Determine the [X, Y] coordinate at the center of the cell enclosing the given text.  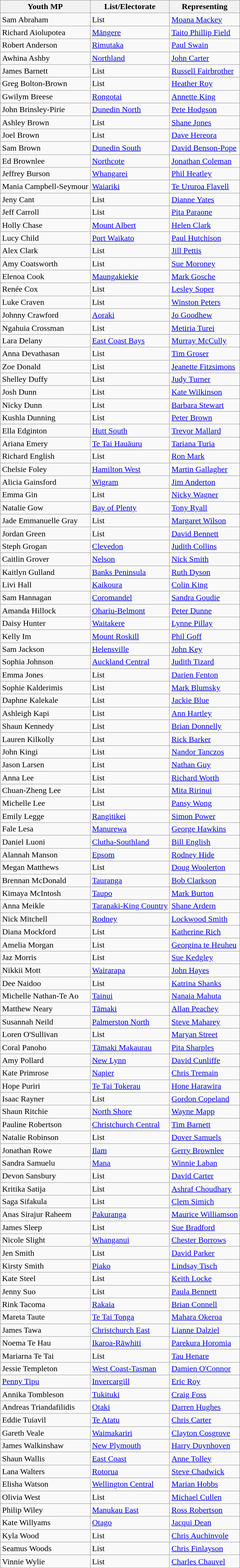
Christchurch Central [130, 1124]
Susannah Neild [45, 1022]
Amy Coatsworth [45, 264]
Keith Locke [205, 1279]
Tony Ryall [205, 508]
Clutha-Southland [130, 842]
Te Tai Tonga [130, 1317]
Jordan Green [45, 533]
Ella Edginton [45, 431]
Maryan Street [205, 1035]
Damien O'Connor [205, 1368]
Nick Mitchell [45, 919]
Dover Samuels [205, 1137]
Sam Jackson [45, 649]
James Tawa [45, 1330]
Ashley Brown [45, 122]
Rick Barker [205, 739]
Taranaki-King Country [130, 906]
Steve Chadwick [205, 1471]
Fale Lesa [45, 829]
Lucy Child [45, 238]
Heather Roy [205, 84]
Philip Wiley [45, 1510]
Bill English [205, 842]
Anas Sirajur Raheem [45, 1215]
Judith Collins [205, 546]
Daisy Hunter [45, 623]
Gareth Veale [45, 1433]
Wigram [130, 482]
Mana [130, 1163]
Tauranga [130, 880]
Mark Burton [205, 893]
Te Tai Hauāuru [130, 444]
Dianne Yates [205, 200]
Darren Hughes [205, 1407]
Shaun Kennedy [45, 726]
Mark Blumsky [205, 688]
Kirsty Smith [45, 1266]
Wellington Central [130, 1484]
Pete Hodgson [205, 109]
Alicia Gainsford [45, 482]
Mount Roskill [130, 636]
Awhina Ashby [45, 58]
Jen Smith [45, 1253]
Christchurch East [130, 1330]
Nandor Tanczos [205, 752]
Ikaroa-Rāwhiti [130, 1343]
Jenny Suo [45, 1292]
Waiariki [130, 187]
Te Ururoa Flavell [205, 187]
Anna Devathasan [45, 353]
Alannah Manson [45, 855]
John Hayes [205, 970]
David Parker [205, 1253]
Eddie Tuiavil [45, 1420]
Margaret Wilson [205, 521]
George Hawkins [205, 829]
Bay of Plenty [130, 508]
Michelle Nathan-Te Ao [45, 996]
Nicky Wagner [205, 495]
Loren O'Sullivan [45, 1035]
Rimutaka [130, 45]
Pauline Robertson [45, 1124]
Charles Chauvel [205, 1561]
Rodney [130, 919]
Lynne Pillay [205, 623]
Tāmaki [130, 1009]
Seamus Woods [45, 1548]
Joel Brown [45, 135]
Metiria Turei [205, 328]
Paul Swain [205, 45]
Maungakiekie [130, 276]
Rink Tacoma [45, 1304]
Nikkii Mott [45, 970]
Brennan McDonald [45, 880]
Mareta Taute [45, 1317]
Nathan Guy [205, 765]
Youth MP [45, 7]
Palmerston North [130, 1022]
Shaun Wallis [45, 1459]
Nicole Slight [45, 1240]
Kate Primrose [45, 1073]
Dunedin North [130, 109]
James Barnett [45, 71]
Pita Sharples [205, 1047]
Northcote [130, 161]
Elenoa Cook [45, 276]
Auckland Central [130, 662]
Tāmaki Makaurau [130, 1047]
Holly Chase [45, 225]
Kate Willyams [45, 1523]
Te Atatu [130, 1420]
Shane Jones [205, 122]
Anna Meikle [45, 906]
Bob Clarkson [205, 880]
Natalie Robinson [45, 1137]
Pansy Wong [205, 803]
Alex Clark [45, 251]
Tukituki [130, 1394]
Brian Connell [205, 1304]
Sue Kedgley [205, 957]
Waimakariri [130, 1433]
Diana Mockford [45, 932]
Colin King [205, 585]
Gordon Copeland [205, 1099]
Gwilym Breese [45, 97]
Doug Woolerton [205, 868]
Napier [130, 1073]
Gerry Brownlee [205, 1150]
Richard English [45, 456]
Invercargill [130, 1381]
Greg Bolton-Brown [45, 84]
Isaac Rayner [45, 1099]
Jim Anderton [205, 482]
Banks Peninsula [130, 572]
Chris Finlayson [205, 1548]
Otaki [130, 1407]
Emma Jones [45, 675]
Nick Smith [205, 559]
West Coast-Tasman [130, 1368]
Jessie Templeton [45, 1368]
Barbara Stewart [205, 405]
Aoraki [130, 315]
Tim Groser [205, 353]
Penny Tipu [45, 1381]
Natalie Gow [45, 508]
Harry Duynhoven [205, 1446]
David Carter [205, 1176]
David Bennett [205, 533]
Anne Tolley [205, 1459]
Ann Hartley [205, 713]
Clem Simich [205, 1202]
Chris Auchinvole [205, 1536]
John Brinsley-Pirie [45, 109]
Clevedon [130, 546]
John Carter [205, 58]
Nelson [130, 559]
Mahara Okeroa [205, 1317]
Michael Cullen [205, 1497]
Phil Goff [205, 636]
Steph Grogan [45, 546]
Renée Cox [45, 289]
Tau Henare [205, 1356]
David Benson-Pope [205, 148]
Vinnie Wylie [45, 1561]
East Coast [130, 1459]
Allan Peachey [205, 1009]
Waitakere [130, 623]
Māngere [130, 32]
Sandra Goudie [205, 598]
Livi Hall [45, 585]
Elisha Watson [45, 1484]
Daphne Kalekale [45, 700]
Jonathan Coleman [205, 161]
Jo Goodhew [205, 315]
Olivia West [45, 1497]
Tainui [130, 996]
Ross Robertson [205, 1510]
Rangitikei [130, 816]
Mariarna Te Tai [45, 1356]
Clayton Cosgrove [205, 1433]
Wairarapa [130, 970]
Mark Gosche [205, 276]
Jeffrey Burson [45, 174]
Judith Tizard [205, 662]
Ashleigh Kapi [45, 713]
Kelly Im [45, 636]
Lianne Dalziel [205, 1330]
Piako [130, 1266]
Anna Lee [45, 777]
Dunedin South [130, 148]
Andreas Triandafilidis [45, 1407]
Lesley Soper [205, 289]
Maurice Williamson [205, 1215]
Sandra Samuelu [45, 1163]
Lauren Kilkolly [45, 739]
Russell Fairbrother [205, 71]
Tim Barnett [205, 1124]
Jacqui Dean [205, 1523]
Shaun Ritchie [45, 1112]
Shelley Duffy [45, 379]
Amy Pollard [45, 1060]
Emily Legge [45, 816]
Ngahuia Crossman [45, 328]
Kritika Satija [45, 1189]
Marian Hobbs [205, 1484]
Darien Fenton [205, 675]
Representing [205, 7]
Taito Phillip Field [205, 32]
Kate Steel [45, 1279]
Lana Walters [45, 1471]
Mount Albert [130, 225]
Craig Foss [205, 1394]
Ohariu-Belmont [130, 611]
Paul Hutchison [205, 238]
Eric Roy [205, 1381]
Helensville [130, 649]
Mita Ririnui [205, 791]
Megan Matthews [45, 868]
Luke Craven [45, 302]
Caitlin Grover [45, 559]
New Plymouth [130, 1446]
James Walkinshaw [45, 1446]
Murray McCully [205, 341]
Sue Bradford [205, 1227]
Josh Dunn [45, 392]
Amelia Morgan [45, 945]
Hope Puriri [45, 1086]
Chris Carter [205, 1420]
Jill Pettis [205, 251]
Zoe Donald [45, 366]
Emma Gin [45, 495]
Parekura Horomia [205, 1343]
Lindsay Tisch [205, 1266]
East Coast Bays [130, 341]
Noema Te Hau [45, 1343]
David Cunliffe [205, 1060]
Jeny Cant [45, 200]
Sam Abraham [45, 20]
Nanaia Mahuta [205, 996]
Ruth Dyson [205, 572]
Hutt South [130, 431]
Whangarei [130, 174]
Tariana Turia [205, 444]
Moana Mackey [205, 20]
Rongotai [130, 97]
Steve Maharey [205, 1022]
Simon Power [205, 816]
Ron Mark [205, 456]
Peter Dunne [205, 611]
Sam Hannagan [45, 598]
Brian Donnelly [205, 726]
Devon Sansbury [45, 1176]
Jeanette Fitzsimons [205, 366]
Mania Campbell-Seymour [45, 187]
Nicky Dunn [45, 405]
Kate Wilkinson [205, 392]
Richard Aiolupotea [45, 32]
Jonathan Rowe [45, 1150]
Winston Peters [205, 302]
Kushla Dunning [45, 418]
James Sleep [45, 1227]
Rakaia [130, 1304]
Sophia Johnson [45, 662]
Pita Paraone [205, 212]
Chris Tremain [205, 1073]
Chuan-Zheng Lee [45, 791]
Hone Harawira [205, 1086]
Rodney Hide [205, 855]
Michelle Lee [45, 803]
Sam Brown [45, 148]
Hamilton West [130, 469]
Helen Clark [205, 225]
Kyla Wood [45, 1536]
Coromandel [130, 598]
John Kingi [45, 752]
Ed Brownlee [45, 161]
Ashraf Choudhary [205, 1189]
Jason Larsen [45, 765]
Trevor Mallard [205, 431]
Sue Moroney [205, 264]
Jeff Carroll [45, 212]
Whanganui [130, 1240]
Martin Gallagher [205, 469]
Wayne Mapp [205, 1112]
Dave Hereora [205, 135]
Kimaya McIntosh [45, 893]
Saga Sifakula [45, 1202]
Chester Borrows [205, 1240]
Jade Emmanuelle Gray [45, 521]
Katherine Rich [205, 932]
New Lynn [130, 1060]
Ilam [130, 1150]
Kaikoura [130, 585]
Matthew Neary [45, 1009]
Taupo [130, 893]
Winnie Laban [205, 1163]
Manurewa [130, 829]
John Key [205, 649]
List/Electorate [130, 7]
Amanda Hillock [45, 611]
Sophie Kalderimis [45, 688]
Annette King [205, 97]
Manukau East [130, 1510]
Pakuranga [130, 1215]
Phil Heatley [205, 174]
Daniel Luoni [45, 842]
North Shore [130, 1112]
Jackie Blue [205, 700]
Te Tai Tokerau [130, 1086]
Katrina Shanks [205, 983]
Chelsie Foley [45, 469]
Shane Ardern [205, 906]
Kaitlyn Gulland [45, 572]
Robert Anderson [45, 45]
Lara Delany [45, 341]
Richard Worth [205, 777]
Dee Naidoo [45, 983]
Port Waikato [130, 238]
Northland [130, 58]
Coral Panoho [45, 1047]
Peter Brown [205, 418]
Johnny Crawford [45, 315]
Lockwood Smith [205, 919]
Rotorua [130, 1471]
Otago [130, 1523]
Ariana Emery [45, 444]
Paula Bennett [205, 1292]
Georgina te Heuheu [205, 945]
Annika Tombleson [45, 1394]
Jaz Morris [45, 957]
Epsom [130, 855]
Judy Turner [205, 379]
